From the cell containing the given text, extract its center point as (x, y) coordinate. 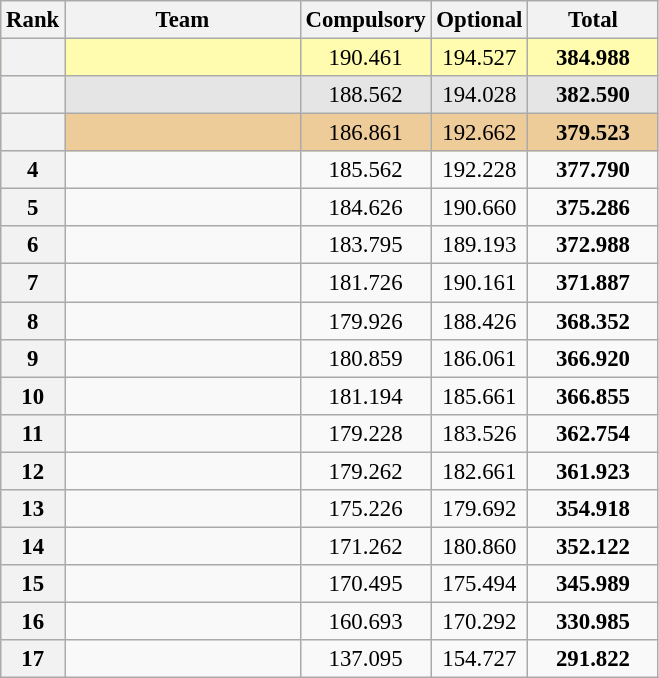
368.352 (594, 321)
175.226 (366, 509)
181.194 (366, 396)
17 (33, 659)
5 (33, 208)
8 (33, 321)
377.790 (594, 170)
Compulsory (366, 20)
Rank (33, 20)
4 (33, 170)
362.754 (594, 433)
352.122 (594, 546)
137.095 (366, 659)
179.692 (480, 509)
185.562 (366, 170)
180.859 (366, 358)
183.795 (366, 245)
160.693 (366, 621)
186.861 (366, 133)
366.920 (594, 358)
185.661 (480, 396)
9 (33, 358)
190.161 (480, 283)
180.860 (480, 546)
179.262 (366, 471)
Total (594, 20)
192.228 (480, 170)
192.662 (480, 133)
170.292 (480, 621)
372.988 (594, 245)
189.193 (480, 245)
384.988 (594, 58)
15 (33, 584)
291.822 (594, 659)
179.926 (366, 321)
188.562 (366, 95)
14 (33, 546)
382.590 (594, 95)
354.918 (594, 509)
Team (183, 20)
186.061 (480, 358)
170.495 (366, 584)
13 (33, 509)
16 (33, 621)
182.661 (480, 471)
154.727 (480, 659)
10 (33, 396)
371.887 (594, 283)
12 (33, 471)
379.523 (594, 133)
345.989 (594, 584)
7 (33, 283)
194.527 (480, 58)
175.494 (480, 584)
179.228 (366, 433)
11 (33, 433)
188.426 (480, 321)
375.286 (594, 208)
190.461 (366, 58)
366.855 (594, 396)
181.726 (366, 283)
330.985 (594, 621)
184.626 (366, 208)
6 (33, 245)
194.028 (480, 95)
361.923 (594, 471)
171.262 (366, 546)
190.660 (480, 208)
Optional (480, 20)
183.526 (480, 433)
